Pinpoint the cell where the given text exists, returning its [X, Y] midpoint coordinate. 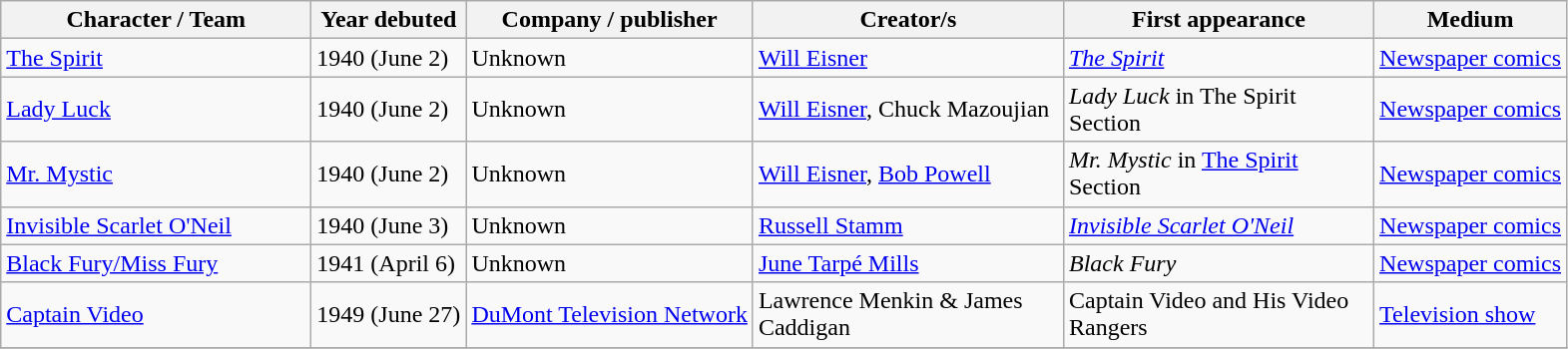
Black Fury [1218, 263]
Television show [1471, 315]
Creator/s [908, 20]
Company / publisher [610, 20]
Lady Luck [156, 110]
Medium [1471, 20]
1949 (June 27) [389, 315]
Captain Video and His Video Rangers [1218, 315]
Will Eisner, Bob Powell [908, 174]
Russell Stamm [908, 225]
Will Eisner, Chuck Mazoujian [908, 110]
Will Eisner [908, 58]
Mr. Mystic [156, 174]
Mr. Mystic in The Spirit Section [1218, 174]
1941 (April 6) [389, 263]
Captain Video [156, 315]
Black Fury/Miss Fury [156, 263]
Lawrence Menkin & James Caddigan [908, 315]
Lady Luck in The Spirit Section [1218, 110]
DuMont Television Network [610, 315]
June Tarpé Mills [908, 263]
First appearance [1218, 20]
Character / Team [156, 20]
1940 (June 3) [389, 225]
Year debuted [389, 20]
